Return [x, y] of the center of cell containing provided text 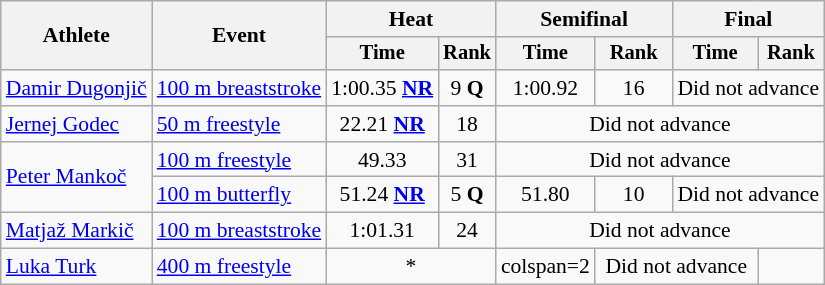
Final [748, 19]
9 Q [467, 88]
100 m butterfly [239, 195]
16 [634, 88]
Peter Mankoč [76, 178]
1:00.35 NR [382, 88]
400 m freestyle [239, 267]
31 [467, 160]
51.80 [546, 195]
22.21 NR [382, 124]
Damir Dugonjič [76, 88]
24 [467, 231]
100 m freestyle [239, 160]
* [411, 267]
Event [239, 36]
5 Q [467, 195]
Jernej Godec [76, 124]
Semifinal [584, 19]
50 m freestyle [239, 124]
49.33 [382, 160]
51.24 NR [382, 195]
18 [467, 124]
Athlete [76, 36]
Heat [411, 19]
colspan=2 [546, 267]
1:01.31 [382, 231]
Luka Turk [76, 267]
1:00.92 [546, 88]
Matjaž Markič [76, 231]
10 [634, 195]
